Pinpoint the cell where the given text exists, returning its (x, y) midpoint coordinate. 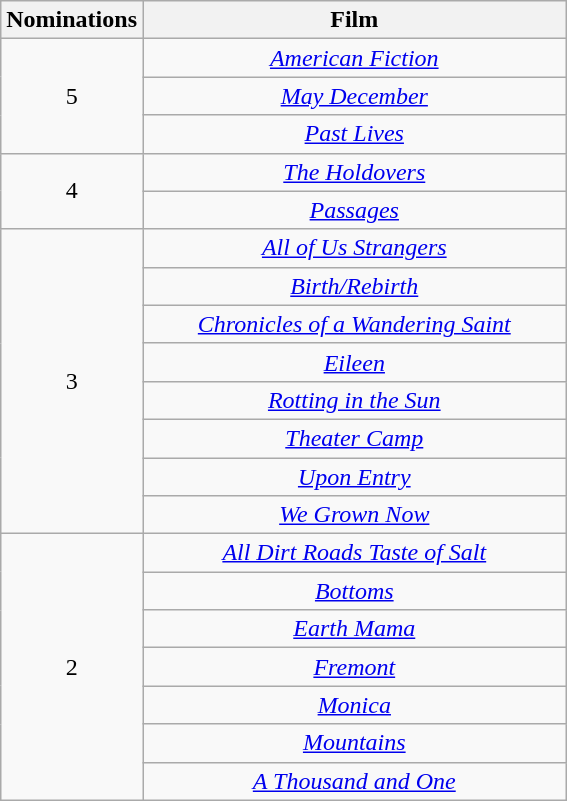
Earth Mama (354, 629)
All Dirt Roads Taste of Salt (354, 553)
Eileen (354, 362)
All of Us Strangers (354, 248)
Past Lives (354, 134)
Chronicles of a Wandering Saint (354, 324)
We Grown Now (354, 515)
Film (354, 20)
Theater Camp (354, 438)
Rotting in the Sun (354, 400)
Upon Entry (354, 477)
Bottoms (354, 591)
2 (72, 667)
Mountains (354, 743)
May December (354, 96)
Birth/Rebirth (354, 286)
5 (72, 96)
American Fiction (354, 58)
3 (72, 381)
4 (72, 191)
The Holdovers (354, 172)
Nominations (72, 20)
Passages (354, 210)
Fremont (354, 667)
A Thousand and One (354, 781)
Monica (354, 705)
